For the text-containing cell, return its midpoint in [x, y] coordinate format. 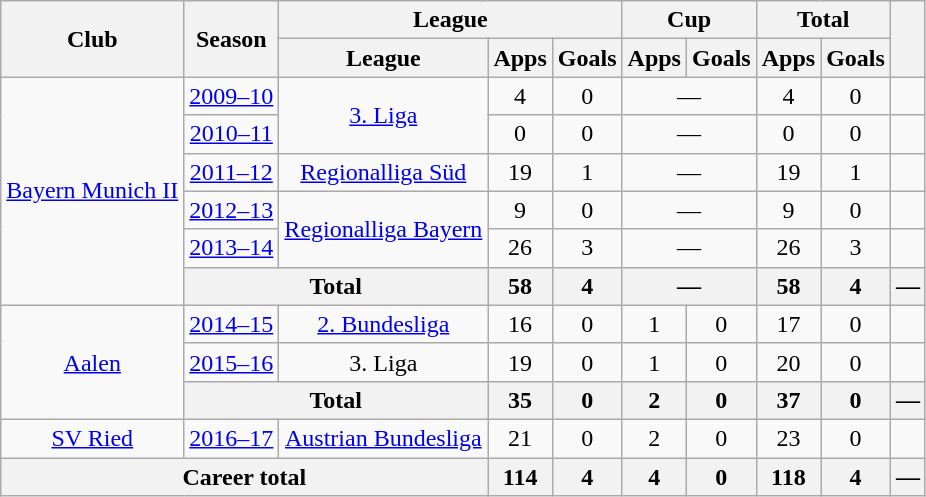
Regionalliga Bayern [384, 229]
2015–16 [232, 362]
16 [520, 324]
2013–14 [232, 248]
Season [232, 39]
Austrian Bundesliga [384, 438]
SV Ried [92, 438]
23 [788, 438]
Cup [689, 20]
17 [788, 324]
Club [92, 39]
2010–11 [232, 134]
35 [520, 400]
37 [788, 400]
Career total [244, 477]
2014–15 [232, 324]
2016–17 [232, 438]
Regionalliga Süd [384, 172]
118 [788, 477]
20 [788, 362]
114 [520, 477]
2011–12 [232, 172]
2012–13 [232, 210]
2. Bundesliga [384, 324]
Aalen [92, 362]
2009–10 [232, 96]
Bayern Munich II [92, 191]
21 [520, 438]
